Locate the cell with the specified text and output its [X, Y] center coordinate. 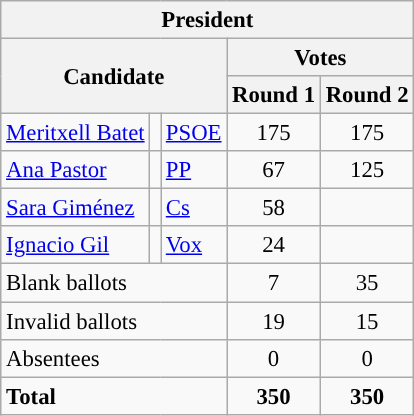
President [208, 20]
58 [274, 208]
Votes [320, 58]
24 [274, 245]
Candidate [114, 76]
7 [274, 283]
Sara Giménez [76, 208]
PP [193, 170]
PSOE [193, 133]
Cs [193, 208]
15 [367, 321]
19 [274, 321]
Ignacio Gil [76, 245]
Absentees [114, 358]
Total [114, 396]
Vox [193, 245]
Round 1 [274, 95]
Meritxell Batet [76, 133]
35 [367, 283]
Blank ballots [114, 283]
Ana Pastor [76, 170]
Round 2 [367, 95]
Invalid ballots [114, 321]
125 [367, 170]
67 [274, 170]
